Provide the [X, Y] coordinate of the cell's center where the given text is located.  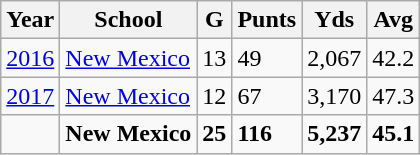
47.3 [394, 96]
Avg [394, 20]
13 [214, 58]
School [128, 20]
49 [267, 58]
G [214, 20]
2017 [30, 96]
Yds [334, 20]
67 [267, 96]
Year [30, 20]
5,237 [334, 134]
45.1 [394, 134]
Punts [267, 20]
42.2 [394, 58]
12 [214, 96]
3,170 [334, 96]
116 [267, 134]
25 [214, 134]
2,067 [334, 58]
2016 [30, 58]
